For the text-containing cell, return its midpoint in (x, y) coordinate format. 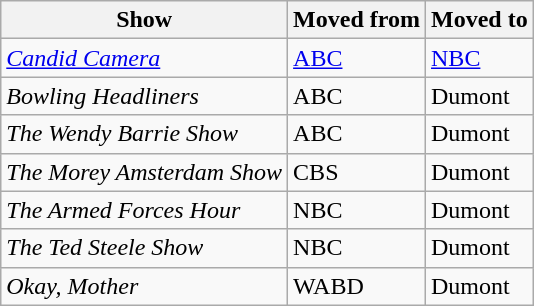
Candid Camera (144, 58)
Show (144, 20)
The Wendy Barrie Show (144, 134)
Moved to (480, 20)
CBS (357, 172)
The Morey Amsterdam Show (144, 172)
Bowling Headliners (144, 96)
Okay, Mother (144, 286)
Moved from (357, 20)
The Armed Forces Hour (144, 210)
WABD (357, 286)
The Ted Steele Show (144, 248)
